Output the [X, Y] coordinate of the center of the cell containing the given text.  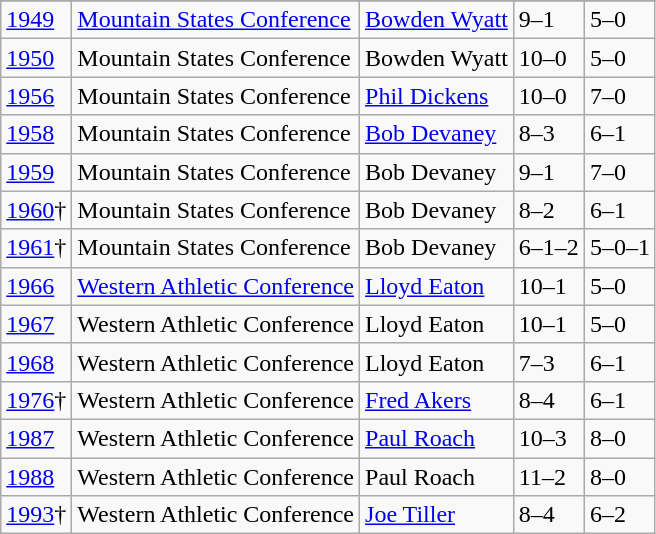
6–1–2 [548, 248]
11–2 [548, 477]
8–2 [548, 210]
Phil Dickens [437, 96]
1961† [36, 248]
5–0–1 [620, 248]
1956 [36, 96]
1959 [36, 172]
1988 [36, 477]
1967 [36, 324]
1976† [36, 400]
Joe Tiller [437, 515]
1993† [36, 515]
1958 [36, 134]
1987 [36, 438]
7–3 [548, 362]
1949 [36, 20]
Fred Akers [437, 400]
1968 [36, 362]
8–3 [548, 134]
1960† [36, 210]
1950 [36, 58]
1966 [36, 286]
10–3 [548, 438]
6–2 [620, 515]
